Identify which cell holds the provided text, then report its [X, Y] central coordinate. 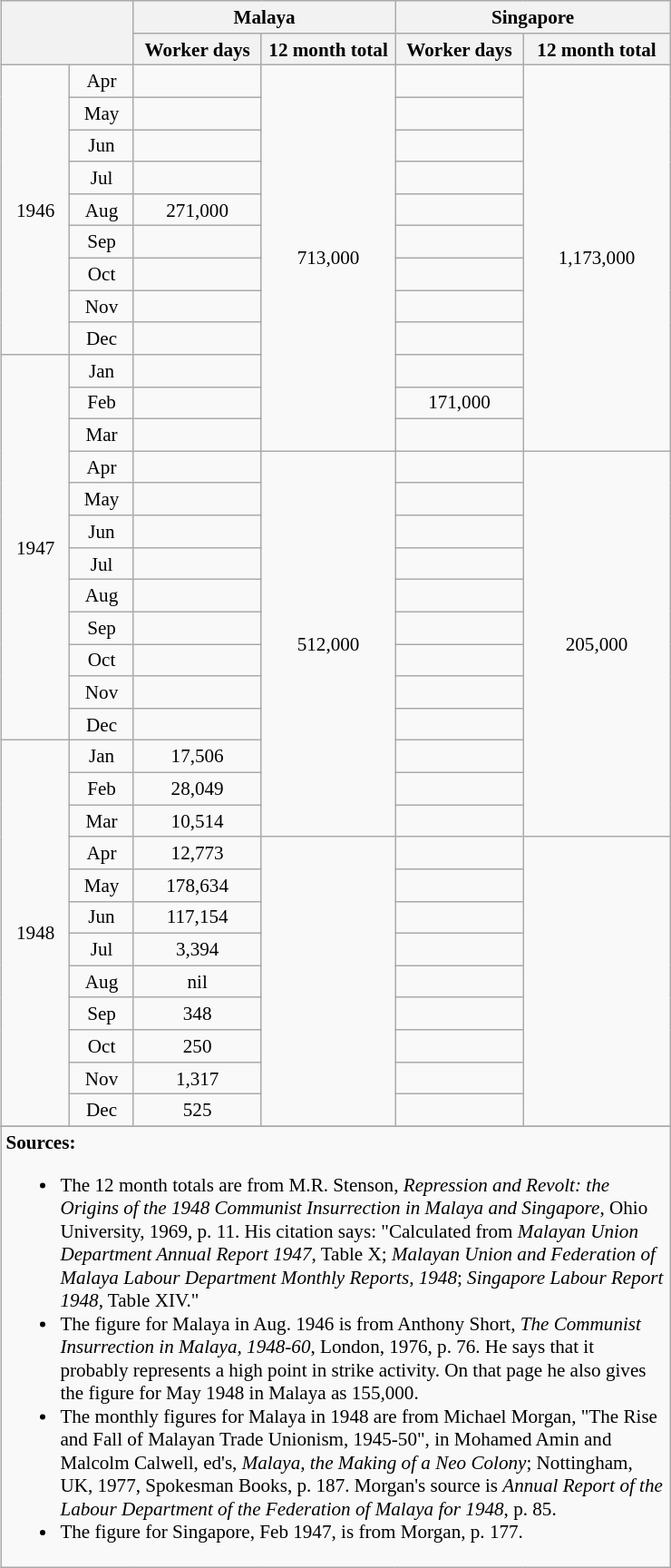
Malaya [265, 16]
Singapore [533, 16]
178,634 [198, 886]
1,173,000 [597, 258]
3,394 [198, 949]
12,773 [198, 853]
17,506 [198, 757]
171,000 [459, 403]
271,000 [198, 209]
10,514 [198, 820]
525 [198, 1111]
1,317 [198, 1078]
348 [198, 1013]
nil [198, 982]
250 [198, 1045]
205,000 [597, 644]
1946 [34, 211]
117,154 [198, 916]
28,049 [198, 788]
1947 [34, 548]
512,000 [328, 644]
1948 [34, 933]
713,000 [328, 258]
